Find where the given text appears and provide that cell's center as (x, y) coordinate. 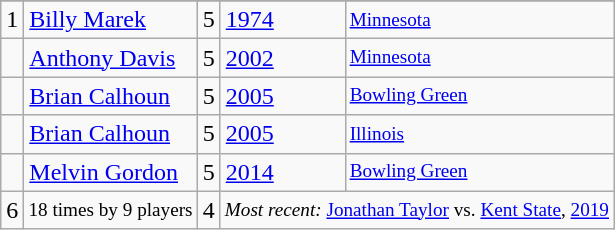
18 times by 9 players (110, 210)
Most recent: Jonathan Taylor vs. Kent State, 2019 (416, 210)
1 (12, 20)
Illinois (479, 134)
Melvin Gordon (110, 172)
1974 (282, 20)
2002 (282, 58)
Billy Marek (110, 20)
4 (208, 210)
6 (12, 210)
Anthony Davis (110, 58)
2014 (282, 172)
